Detect which cell encompasses the target text, then output its (x, y) center coordinate. 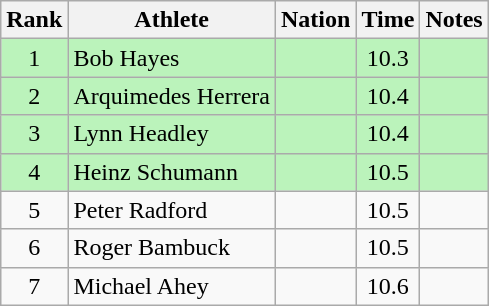
Notes (454, 20)
Roger Bambuck (172, 248)
Nation (315, 20)
Bob Hayes (172, 58)
Lynn Headley (172, 134)
Heinz Schumann (172, 172)
4 (34, 172)
Arquimedes Herrera (172, 96)
10.6 (388, 286)
Time (388, 20)
3 (34, 134)
10.3 (388, 58)
7 (34, 286)
6 (34, 248)
Athlete (172, 20)
5 (34, 210)
Michael Ahey (172, 286)
1 (34, 58)
Peter Radford (172, 210)
Rank (34, 20)
2 (34, 96)
